Return (X, Y) of the center of cell containing provided text 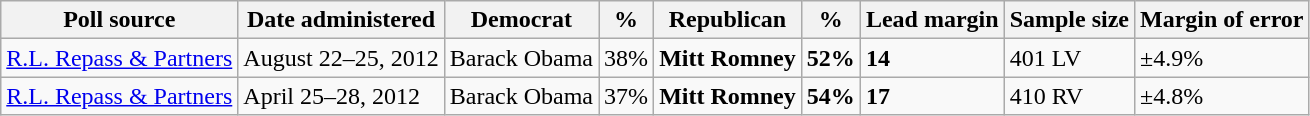
14 (932, 58)
401 LV (1069, 58)
±4.8% (1222, 96)
Lead margin (932, 20)
Date administered (341, 20)
±4.9% (1222, 58)
37% (626, 96)
Democrat (521, 20)
Sample size (1069, 20)
17 (932, 96)
52% (830, 58)
Republican (728, 20)
August 22–25, 2012 (341, 58)
Poll source (120, 20)
Margin of error (1222, 20)
54% (830, 96)
410 RV (1069, 96)
38% (626, 58)
April 25–28, 2012 (341, 96)
